From the cell containing the given text, extract its center point as (x, y) coordinate. 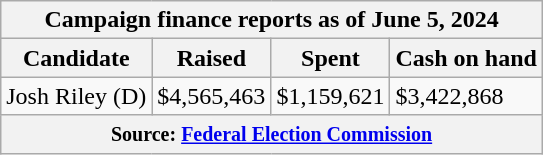
$3,422,868 (466, 96)
Cash on hand (466, 58)
Josh Riley (D) (76, 96)
$4,565,463 (212, 96)
Spent (330, 58)
Candidate (76, 58)
Source: Federal Election Commission (272, 134)
Campaign finance reports as of June 5, 2024 (272, 20)
Raised (212, 58)
$1,159,621 (330, 96)
